From the cell containing the given text, extract its center point as [X, Y] coordinate. 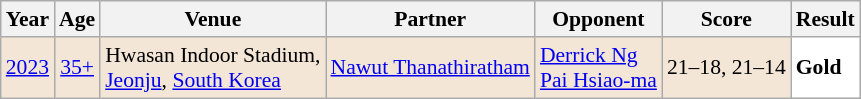
Nawut Thanathiratham [430, 68]
Age [77, 19]
Score [726, 19]
Opponent [598, 19]
21–18, 21–14 [726, 68]
Year [28, 19]
Hwasan Indoor Stadium,Jeonju, South Korea [212, 68]
Gold [826, 68]
35+ [77, 68]
Partner [430, 19]
Derrick Ng Pai Hsiao-ma [598, 68]
Venue [212, 19]
Result [826, 19]
2023 [28, 68]
